For the text-containing cell, return its midpoint in [x, y] coordinate format. 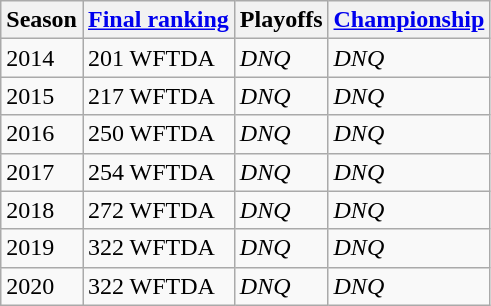
250 WFTDA [158, 134]
2018 [42, 210]
2016 [42, 134]
2015 [42, 96]
Playoffs [281, 20]
Championship [409, 20]
2014 [42, 58]
201 WFTDA [158, 58]
Season [42, 20]
217 WFTDA [158, 96]
2019 [42, 248]
272 WFTDA [158, 210]
2017 [42, 172]
2020 [42, 286]
254 WFTDA [158, 172]
Final ranking [158, 20]
